Scan for the cell matching the given text and deliver its [x, y] coordinate at center. 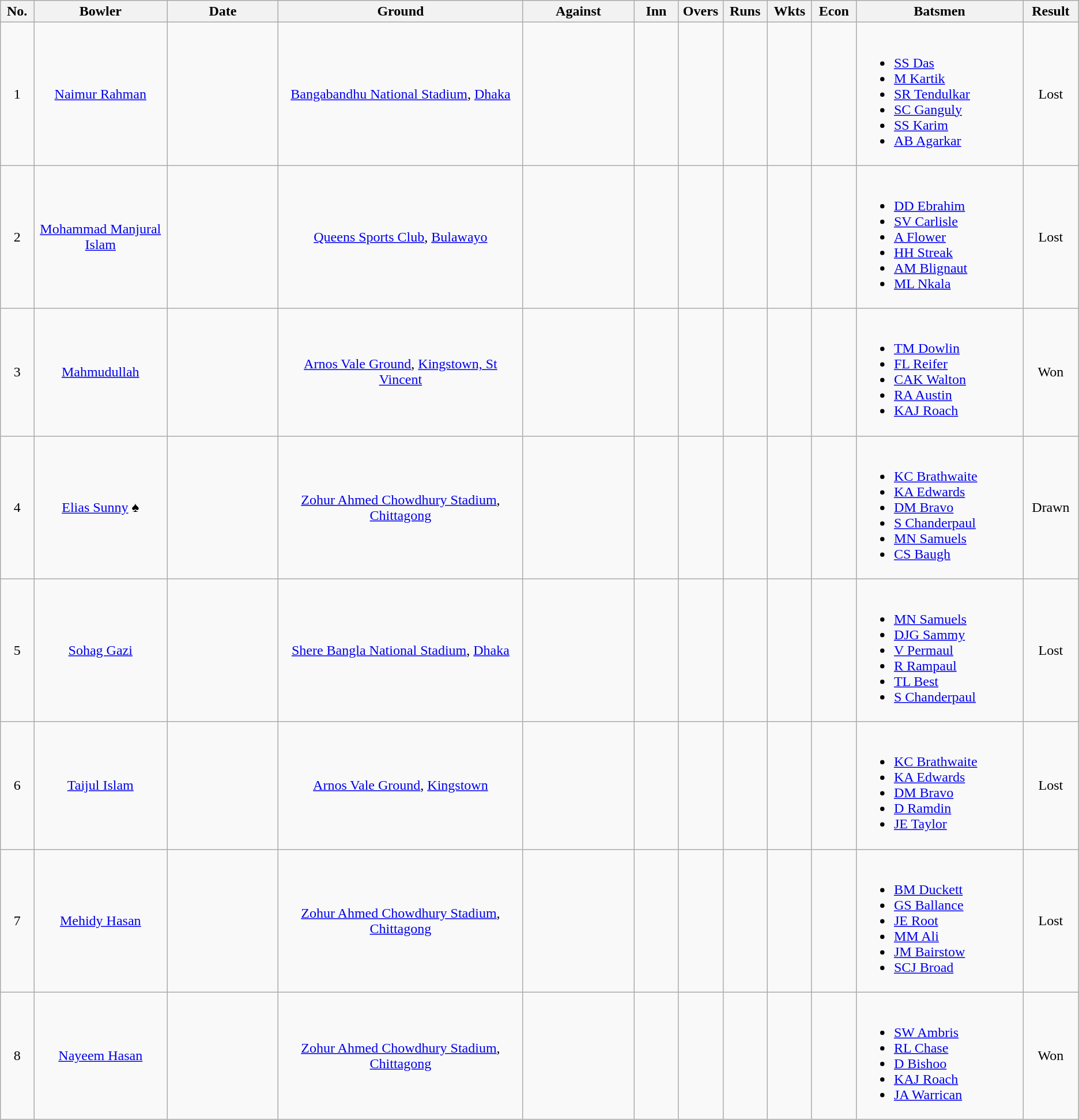
No. [17, 12]
MN SamuelsDJG SammyV PermaulR RampaulTL BestS Chanderpaul [940, 650]
8 [17, 1056]
Bangabandhu National Stadium, Dhaka [401, 94]
Date [222, 12]
SS DasM KartikSR TendulkarSC GangulySS KarimAB Agarkar [940, 94]
2 [17, 237]
Drawn [1051, 507]
KC BrathwaiteKA EdwardsDM BravoD RamdinJE Taylor [940, 785]
Elias Sunny ♠ [100, 507]
Overs [701, 12]
Taijul Islam [100, 785]
3 [17, 372]
Inn [656, 12]
DD EbrahimSV CarlisleA FlowerHH StreakAM BlignautML Nkala [940, 237]
Nayeem Hasan [100, 1056]
6 [17, 785]
Arnos Vale Ground, Kingstown, St Vincent [401, 372]
4 [17, 507]
Sohag Gazi [100, 650]
Mohammad Manjural Islam [100, 237]
1 [17, 94]
Runs [745, 12]
7 [17, 921]
Batsmen [940, 12]
Arnos Vale Ground, Kingstown [401, 785]
Against [579, 12]
Econ [833, 12]
Bowler [100, 12]
KC BrathwaiteKA EdwardsDM BravoS ChanderpaulMN SamuelsCS Baugh [940, 507]
Mehidy Hasan [100, 921]
Result [1051, 12]
BM DuckettGS BallanceJE RootMM AliJM BairstowSCJ Broad [940, 921]
TM DowlinFL ReiferCAK WaltonRA AustinKAJ Roach [940, 372]
Wkts [790, 12]
Naimur Rahman [100, 94]
Mahmudullah [100, 372]
Shere Bangla National Stadium, Dhaka [401, 650]
SW AmbrisRL ChaseD BishooKAJ RoachJA Warrican [940, 1056]
Ground [401, 12]
Queens Sports Club, Bulawayo [401, 237]
5 [17, 650]
